Determine the [x, y] coordinate at the center of the cell enclosing the given text.  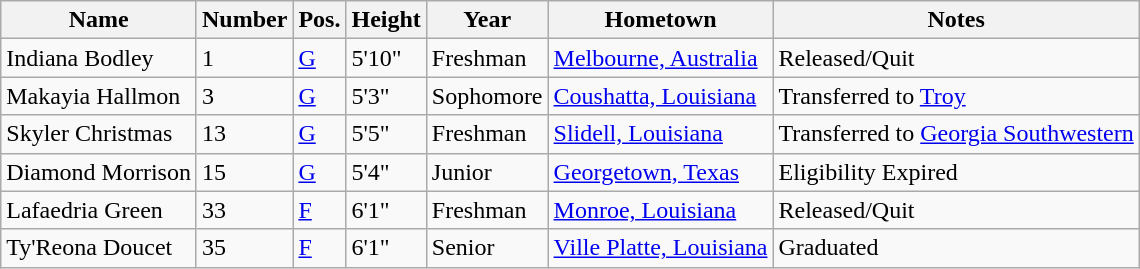
Eligibility Expired [956, 172]
Sophomore [487, 96]
Pos. [320, 20]
Lafaedria Green [99, 210]
5'3" [386, 96]
1 [244, 58]
Transferred to Troy [956, 96]
Notes [956, 20]
Hometown [660, 20]
Makayia Hallmon [99, 96]
Melbourne, Australia [660, 58]
Ville Platte, Louisiana [660, 248]
Junior [487, 172]
Georgetown, Texas [660, 172]
Senior [487, 248]
5'5" [386, 134]
Slidell, Louisiana [660, 134]
Coushatta, Louisiana [660, 96]
Ty'Reona Doucet [99, 248]
Year [487, 20]
13 [244, 134]
Skyler Christmas [99, 134]
Height [386, 20]
Diamond Morrison [99, 172]
15 [244, 172]
Transferred to Georgia Southwestern [956, 134]
Graduated [956, 248]
Monroe, Louisiana [660, 210]
Number [244, 20]
5'10" [386, 58]
Indiana Bodley [99, 58]
35 [244, 248]
33 [244, 210]
3 [244, 96]
Name [99, 20]
5'4" [386, 172]
